Capture the cell that displays the provided text and extract its (x, y) central coordinate. 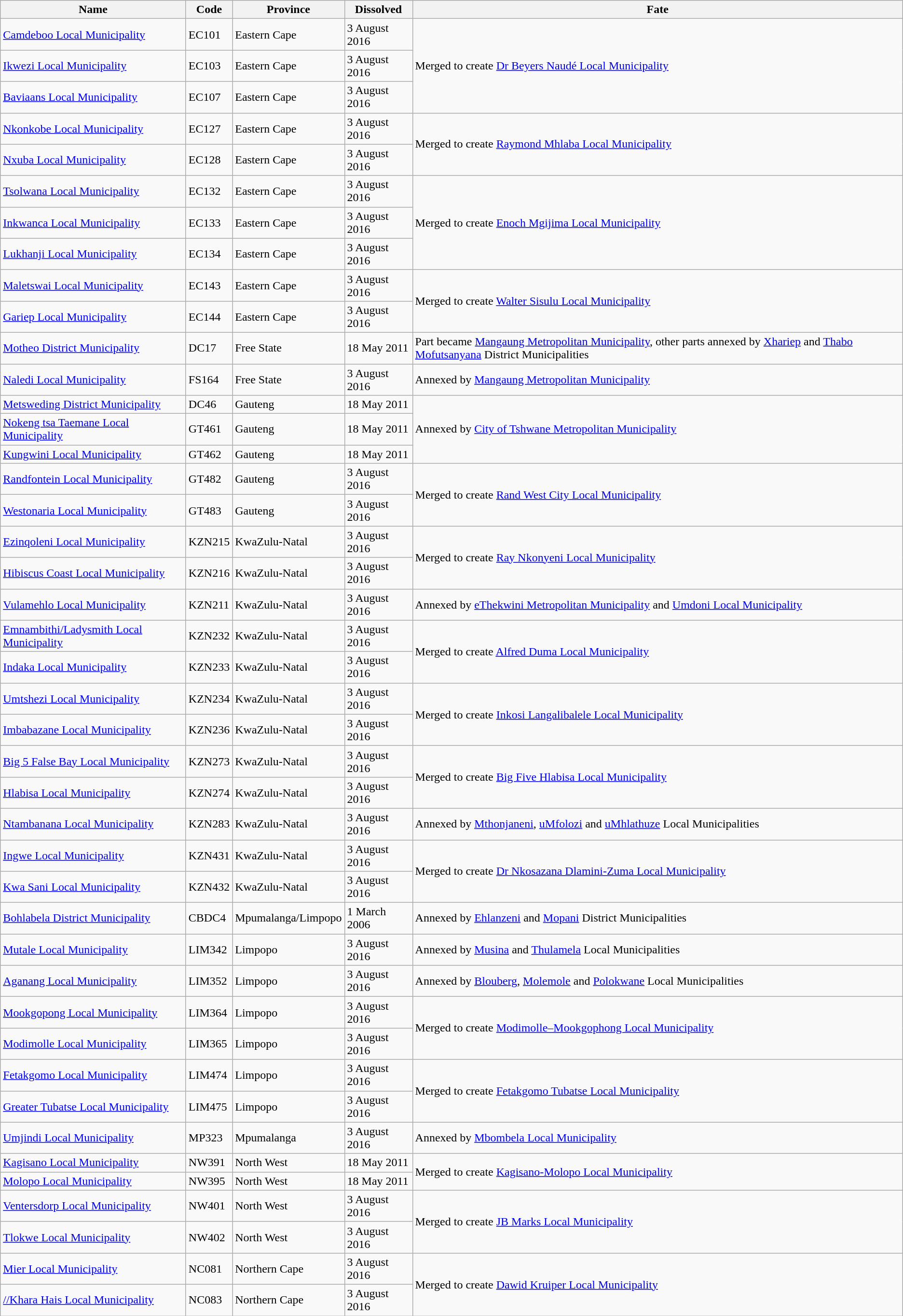
GT461 (209, 429)
Merged to create Big Five Hlabisa Local Municipality (657, 777)
Imbabazane Local Municipality (94, 730)
Merged to create Inkosi Langalibalele Local Municipality (657, 714)
Annexed by eThekwini Metropolitan Municipality and Umdoni Local Municipality (657, 605)
1 March 2006 (378, 918)
Merged to create JB Marks Local Municipality (657, 1221)
Merged to create Modimolle–Mookgophong Local Municipality (657, 1028)
Name (94, 10)
Merged to create Kagisano-Molopo Local Municipality (657, 1172)
Mpumalanga (288, 1138)
Merged to create Raymond Mhlaba Local Municipality (657, 144)
Annexed by Mangaung Metropolitan Municipality (657, 379)
Kwa Sani Local Municipality (94, 887)
Merged to create Alfred Duma Local Municipality (657, 651)
Mookgopong Local Municipality (94, 1013)
Ingwe Local Municipality (94, 855)
Hlabisa Local Municipality (94, 793)
NW401 (209, 1206)
Merged to create Fetakgomo Tubatse Local Municipality (657, 1091)
Kagisano Local Municipality (94, 1163)
FS164 (209, 379)
DC17 (209, 348)
Fetakgomo Local Municipality (94, 1075)
Umjindi Local Municipality (94, 1138)
Molopo Local Municipality (94, 1181)
Vulamehlo Local Municipality (94, 605)
Big 5 False Bay Local Municipality (94, 761)
Mpumalanga/Limpopo (288, 918)
Hibiscus Coast Local Municipality (94, 573)
LIM474 (209, 1075)
Ventersdorp Local Municipality (94, 1206)
Inkwanca Local Municipality (94, 223)
Annexed by Musina and Thulamela Local Municipalities (657, 950)
KZN274 (209, 793)
Merged to create Dawid Kruiper Local Municipality (657, 1284)
NC083 (209, 1300)
Indaka Local Municipality (94, 667)
Merged to create Walter Sisulu Local Municipality (657, 301)
Merged to create Dr Beyers Naudé Local Municipality (657, 66)
Province (288, 10)
EC144 (209, 316)
Dissolved (378, 10)
Part became Mangaung Metropolitan Municipality, other parts annexed by Xhariep and Thabo Mofutsanyana District Municipalities (657, 348)
NC081 (209, 1268)
KZN233 (209, 667)
Metsweding District Municipality (94, 405)
Merged to create Enoch Mgijima Local Municipality (657, 223)
Annexed by Ehlanzeni and Mopani District Municipalities (657, 918)
Ezinqoleni Local Municipality (94, 542)
Greater Tubatse Local Municipality (94, 1106)
KZN211 (209, 605)
KZN216 (209, 573)
LIM365 (209, 1044)
GT482 (209, 479)
NW402 (209, 1237)
KZN236 (209, 730)
Merged to create Rand West City Local Municipality (657, 495)
Mutale Local Municipality (94, 950)
Lukhanji Local Municipality (94, 254)
Bohlabela District Municipality (94, 918)
Annexed by City of Tshwane Metropolitan Municipality (657, 429)
EC132 (209, 191)
KZN215 (209, 542)
NW395 (209, 1181)
Gariep Local Municipality (94, 316)
GT462 (209, 454)
NW391 (209, 1163)
EC107 (209, 97)
KZN431 (209, 855)
EC143 (209, 285)
LIM475 (209, 1106)
EC127 (209, 128)
Randfontein Local Municipality (94, 479)
KZN273 (209, 761)
MP323 (209, 1138)
Merged to create Dr Nkosazana Dlamini-Zuma Local Municipality (657, 871)
Kungwini Local Municipality (94, 454)
Baviaans Local Municipality (94, 97)
Westonaria Local Municipality (94, 510)
LIM364 (209, 1013)
KZN283 (209, 824)
Ikwezi Local Municipality (94, 66)
Motheo District Municipality (94, 348)
Naledi Local Municipality (94, 379)
Umtshezi Local Municipality (94, 698)
Emnambithi/Ladysmith Local Municipality (94, 636)
//Khara Hais Local Municipality (94, 1300)
Merged to create Ray Nkonyeni Local Municipality (657, 557)
Maletswai Local Municipality (94, 285)
KZN234 (209, 698)
KZN432 (209, 887)
KZN232 (209, 636)
Fate (657, 10)
EC128 (209, 160)
DC46 (209, 405)
LIM342 (209, 950)
EC101 (209, 35)
Tlokwe Local Municipality (94, 1237)
Modimolle Local Municipality (94, 1044)
LIM352 (209, 981)
Aganang Local Municipality (94, 981)
Annexed by Mbombela Local Municipality (657, 1138)
Annexed by Mthonjaneni, uMfolozi and uMhlathuze Local Municipalities (657, 824)
Mier Local Municipality (94, 1268)
GT483 (209, 510)
Nokeng tsa Taemane Local Municipality (94, 429)
Nkonkobe Local Municipality (94, 128)
Annexed by Blouberg, Molemole and Polokwane Local Municipalities (657, 981)
EC103 (209, 66)
EC134 (209, 254)
CBDC4 (209, 918)
Ntambanana Local Municipality (94, 824)
Code (209, 10)
Camdeboo Local Municipality (94, 35)
Nxuba Local Municipality (94, 160)
Tsolwana Local Municipality (94, 191)
EC133 (209, 223)
